Determine the [X, Y] coordinate at the center of the cell enclosing the given text.  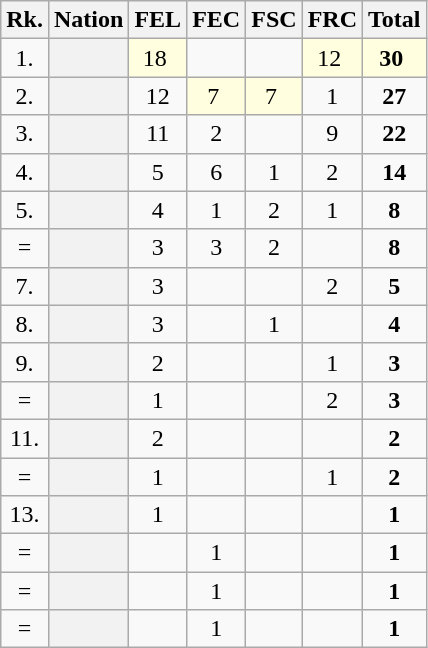
27 [395, 96]
FEL [158, 20]
9. [25, 362]
FEC [216, 20]
6 [216, 172]
FRC [332, 20]
Rk. [25, 20]
1. [25, 58]
4. [25, 172]
9 [332, 134]
2. [25, 96]
13. [25, 515]
7. [25, 286]
Total [395, 20]
11. [25, 438]
30 [395, 58]
3. [25, 134]
22 [395, 134]
8. [25, 324]
11 [158, 134]
Nation [88, 20]
FSC [274, 20]
18 [158, 58]
14 [395, 172]
5. [25, 210]
